Provide the (x, y) coordinate of the cell's center where the given text is located.  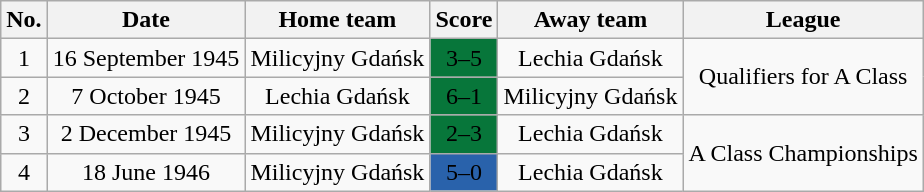
2–3 (464, 134)
Qualifiers for A Class (803, 77)
5–0 (464, 172)
Away team (590, 20)
4 (24, 172)
18 June 1946 (146, 172)
Score (464, 20)
Date (146, 20)
7 October 1945 (146, 96)
Home team (338, 20)
2 (24, 96)
6–1 (464, 96)
A Class Championships (803, 153)
League (803, 20)
3–5 (464, 58)
16 September 1945 (146, 58)
2 December 1945 (146, 134)
3 (24, 134)
1 (24, 58)
No. (24, 20)
